For the text-containing cell, return its midpoint in (x, y) coordinate format. 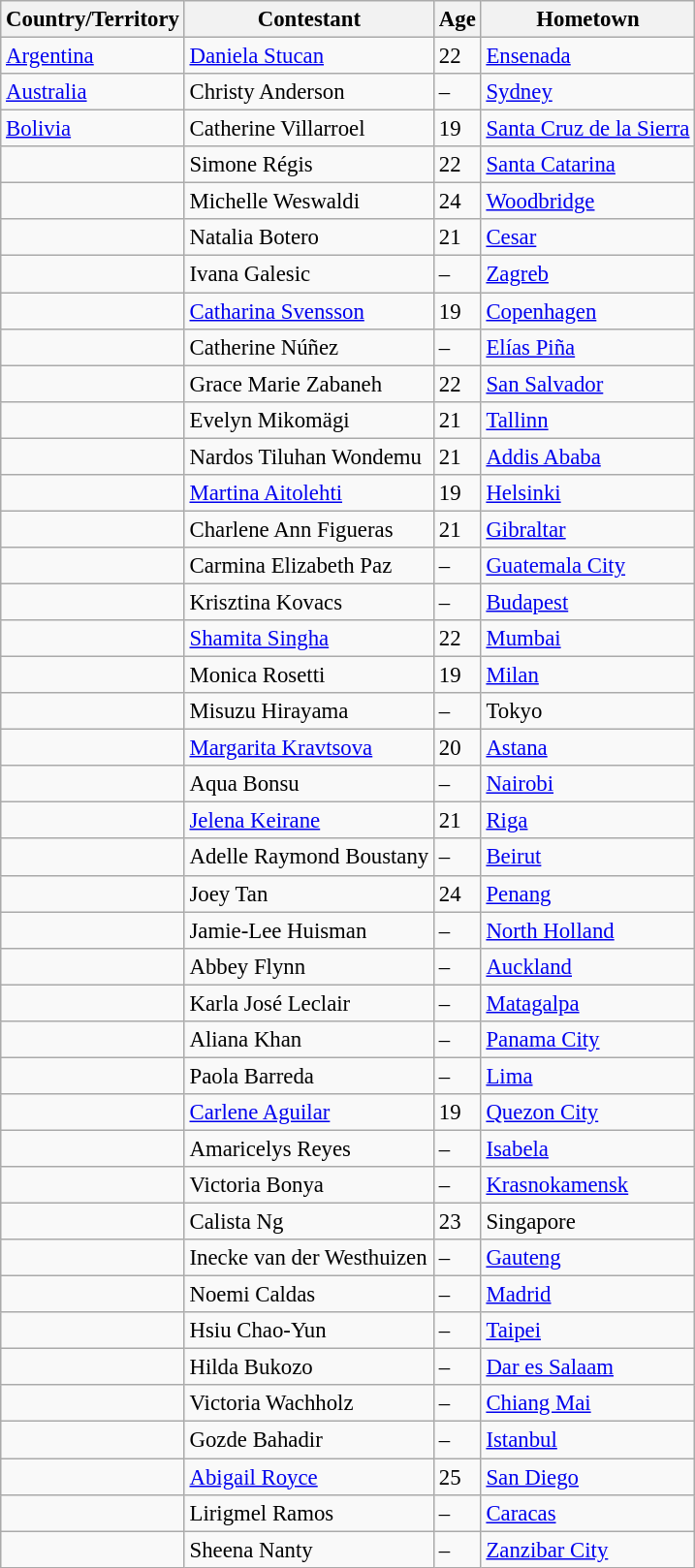
Sheena Nanty (308, 1550)
Simone Régis (308, 165)
Contestant (308, 19)
Milan (587, 675)
Michelle Weswaldi (308, 202)
Dar es Salaam (587, 1367)
Ivana Galesic (308, 274)
Country/Territory (93, 19)
Taipei (587, 1331)
Bolivia (93, 129)
Noemi Caldas (308, 1295)
Quezon City (587, 1113)
Nardos Tiluhan Wondemu (308, 456)
Madrid (587, 1295)
Martina Aitolehti (308, 493)
Isabela (587, 1148)
Grace Marie Zabaneh (308, 384)
Aliana Khan (308, 1040)
Paola Barreda (308, 1076)
Riga (587, 821)
San Diego (587, 1477)
Jamie-Lee Huisman (308, 930)
San Salvador (587, 384)
25 (458, 1477)
Panama City (587, 1040)
Elías Piña (587, 347)
Lima (587, 1076)
Caracas (587, 1513)
Penang (587, 894)
Charlene Ann Figueras (308, 529)
Sydney (587, 92)
Abigail Royce (308, 1477)
Age (458, 19)
Karla José Leclair (308, 1003)
Santa Cruz de la Sierra (587, 129)
Istanbul (587, 1440)
Singapore (587, 1222)
Abbey Flynn (308, 966)
Catherine Villarroel (308, 129)
Chiang Mai (587, 1404)
Krasnokamensk (587, 1185)
Cesar (587, 237)
Natalia Botero (308, 237)
20 (458, 748)
Carlene Aguilar (308, 1113)
Hometown (587, 19)
Jelena Keirane (308, 821)
Victoria Bonya (308, 1185)
Misuzu Hirayama (308, 711)
Gauteng (587, 1258)
Carmina Elizabeth Paz (308, 566)
Margarita Kravtsova (308, 748)
Gozde Bahadir (308, 1440)
Catharina Svensson (308, 311)
Helsinki (587, 493)
Hsiu Chao-Yun (308, 1331)
Budapest (587, 602)
Matagalpa (587, 1003)
Astana (587, 748)
Daniela Stucan (308, 56)
Woodbridge (587, 202)
Amaricelys Reyes (308, 1148)
Adelle Raymond Boustany (308, 858)
Copenhagen (587, 311)
23 (458, 1222)
Ensenada (587, 56)
Aqua Bonsu (308, 784)
Addis Ababa (587, 456)
Tallinn (587, 420)
Hilda Bukozo (308, 1367)
Catherine Núñez (308, 347)
Victoria Wachholz (308, 1404)
Inecke van der Westhuizen (308, 1258)
Argentina (93, 56)
Mumbai (587, 639)
Australia (93, 92)
Zanzibar City (587, 1550)
Shamita Singha (308, 639)
Santa Catarina (587, 165)
Calista Ng (308, 1222)
Nairobi (587, 784)
Joey Tan (308, 894)
Lirigmel Ramos (308, 1513)
Monica Rosetti (308, 675)
Auckland (587, 966)
Guatemala City (587, 566)
Zagreb (587, 274)
Gibraltar (587, 529)
North Holland (587, 930)
Krisztina Kovacs (308, 602)
Christy Anderson (308, 92)
Tokyo (587, 711)
Evelyn Mikomägi (308, 420)
Beirut (587, 858)
